Search for the cell housing the specified text and yield its (X, Y) center coordinate. 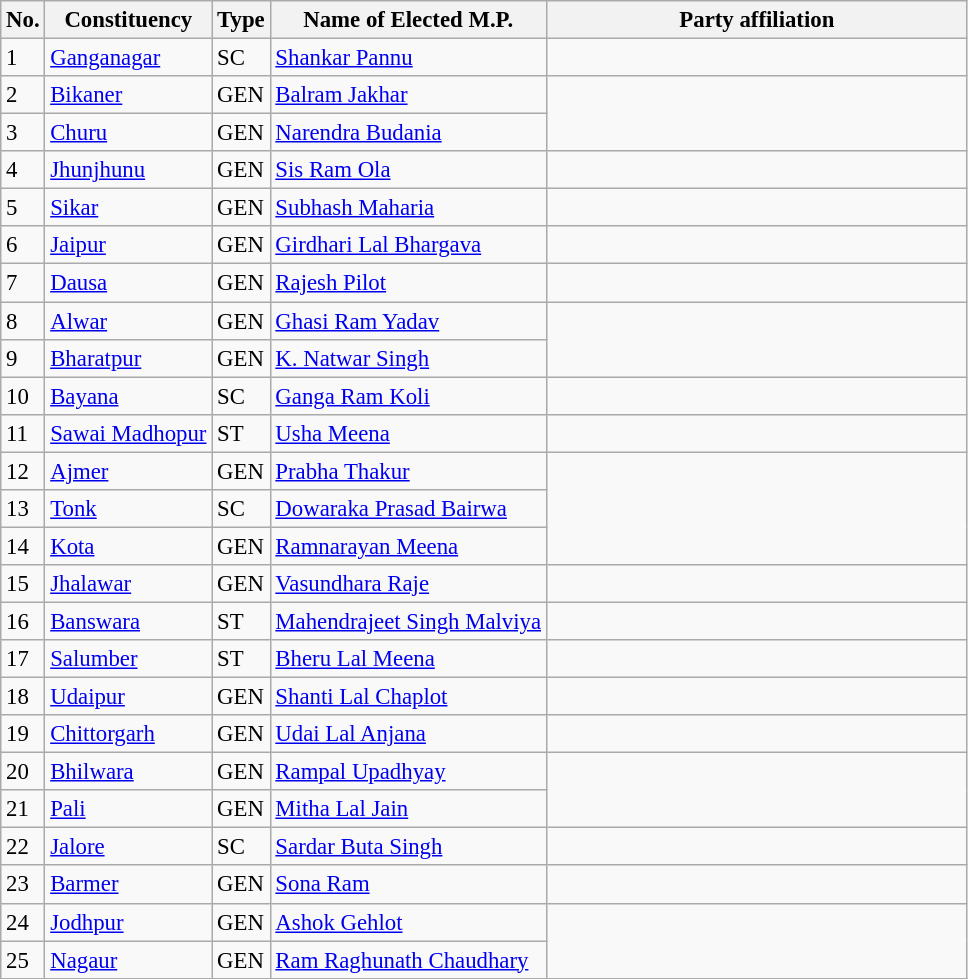
Alwar (128, 321)
24 (23, 922)
Sikar (128, 208)
Churu (128, 133)
11 (23, 433)
Bayana (128, 396)
Kota (128, 546)
Vasundhara Raje (408, 584)
Ghasi Ram Yadav (408, 321)
Ajmer (128, 471)
4 (23, 170)
Mahendrajeet Singh Malviya (408, 621)
12 (23, 471)
Rampal Upadhyay (408, 772)
Barmer (128, 885)
Jalore (128, 847)
Party affiliation (756, 20)
Usha Meena (408, 433)
Jodhpur (128, 922)
14 (23, 546)
Ganganagar (128, 58)
Shankar Pannu (408, 58)
Constituency (128, 20)
10 (23, 396)
Narendra Budania (408, 133)
Bhilwara (128, 772)
Sawai Madhopur (128, 433)
No. (23, 20)
Shanti Lal Chaplot (408, 697)
Balram Jakhar (408, 95)
Type (241, 20)
Jhalawar (128, 584)
Ram Raghunath Chaudhary (408, 960)
13 (23, 509)
Tonk (128, 509)
Dausa (128, 283)
17 (23, 659)
Sis Ram Ola (408, 170)
Salumber (128, 659)
Udaipur (128, 697)
Ganga Ram Koli (408, 396)
Chittorgarh (128, 734)
Dowaraka Prasad Bairwa (408, 509)
16 (23, 621)
15 (23, 584)
Jaipur (128, 245)
Bikaner (128, 95)
8 (23, 321)
19 (23, 734)
Name of Elected M.P. (408, 20)
Jhunjhunu (128, 170)
6 (23, 245)
9 (23, 358)
3 (23, 133)
18 (23, 697)
Rajesh Pilot (408, 283)
Sona Ram (408, 885)
Prabha Thakur (408, 471)
20 (23, 772)
21 (23, 809)
Sardar Buta Singh (408, 847)
2 (23, 95)
23 (23, 885)
5 (23, 208)
1 (23, 58)
Nagaur (128, 960)
Pali (128, 809)
Mitha Lal Jain (408, 809)
Ashok Gehlot (408, 922)
Bheru Lal Meena (408, 659)
K. Natwar Singh (408, 358)
Udai Lal Anjana (408, 734)
Subhash Maharia (408, 208)
Girdhari Lal Bhargava (408, 245)
Bharatpur (128, 358)
7 (23, 283)
22 (23, 847)
Banswara (128, 621)
Ramnarayan Meena (408, 546)
25 (23, 960)
